Find where the given text appears and provide that cell's center as [X, Y] coordinate. 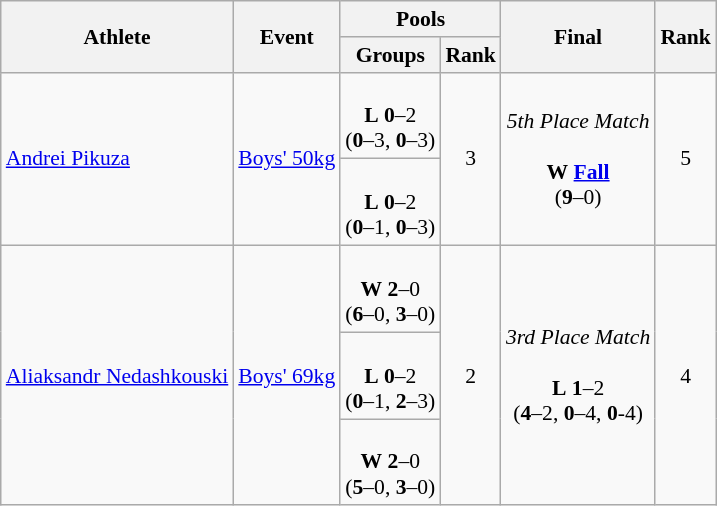
Groups [390, 55]
L 0–2(0–1, 0–3) [390, 202]
Boys' 69kg [286, 376]
5 [686, 158]
2 [470, 376]
Boys' 50kg [286, 158]
Aliaksandr Nedashkouski [118, 376]
Final [578, 36]
Pools [420, 19]
5th Place MatchW Fall(9–0) [578, 158]
Event [286, 36]
3rd Place MatchL 1–2(4–2, 0–4, 0-4) [578, 376]
4 [686, 376]
L 0–2(0–1, 2–3) [390, 376]
Andrei Pikuza [118, 158]
W 2–0(6–0, 3–0) [390, 290]
Athlete [118, 36]
3 [470, 158]
L 0–2(0–3, 0–3) [390, 116]
W 2–0(5–0, 3–0) [390, 462]
